From the cell containing the given text, extract its center point as (X, Y) coordinate. 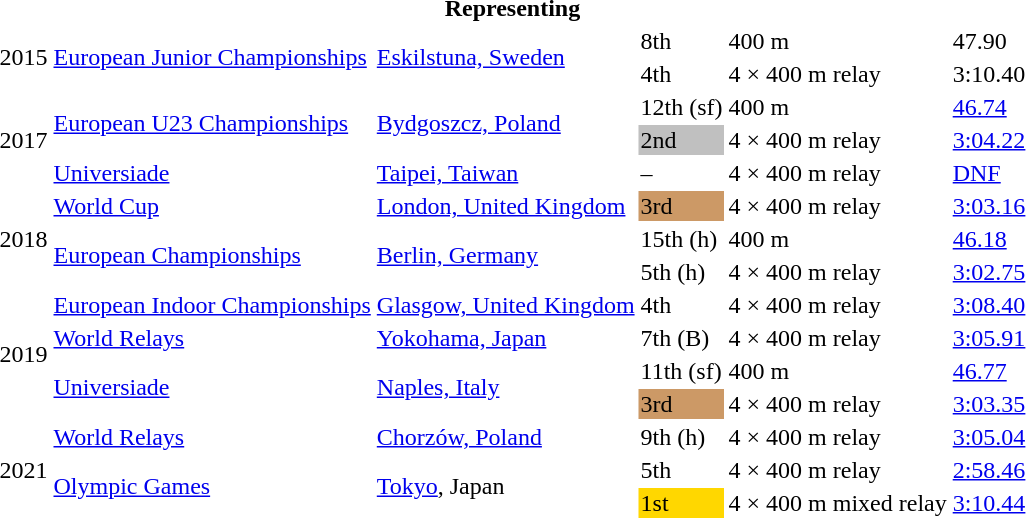
Olympic Games (212, 486)
Yokohama, Japan (506, 338)
World Cup (212, 206)
2nd (682, 140)
European Junior Championships (212, 58)
15th (h) (682, 239)
12th (sf) (682, 107)
5th (682, 470)
Chorzów, Poland (506, 437)
Naples, Italy (506, 388)
– (682, 173)
1st (682, 503)
4 × 400 m mixed relay (838, 503)
Bydgoszcz, Poland (506, 124)
European Indoor Championships (212, 305)
Berlin, Germany (506, 256)
London, United Kingdom (506, 206)
Glasgow, United Kingdom (506, 305)
Taipei, Taiwan (506, 173)
9th (h) (682, 437)
Eskilstuna, Sweden (506, 58)
European U23 Championships (212, 124)
European Championships (212, 256)
7th (B) (682, 338)
5th (h) (682, 272)
11th (sf) (682, 371)
Tokyo, Japan (506, 486)
8th (682, 41)
